Find where the given text appears and provide that cell's center as (X, Y) coordinate. 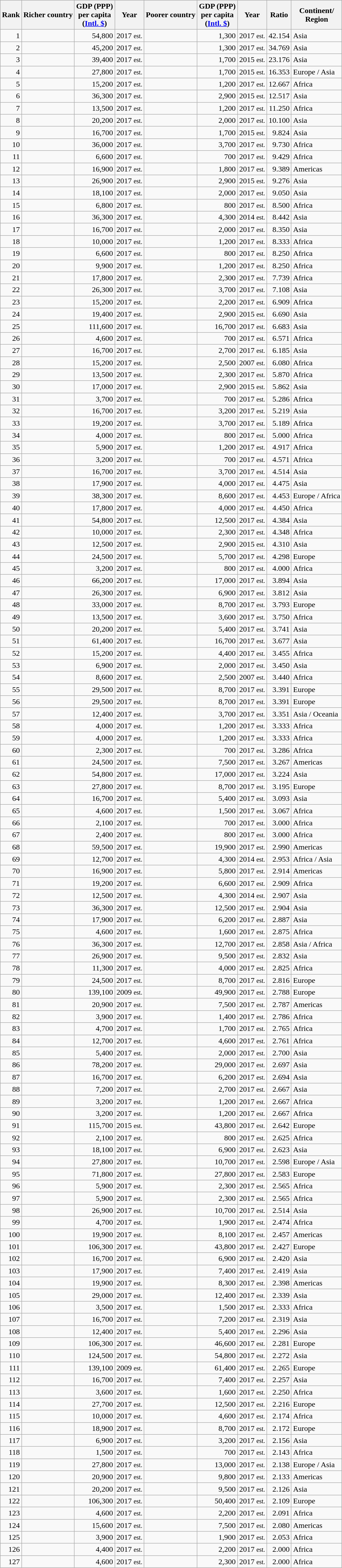
115 (11, 1416)
2.091 (279, 1513)
7.108 (279, 290)
2.858 (279, 944)
77 (11, 956)
67 (11, 835)
118 (11, 1452)
40 (11, 508)
2.457 (279, 1235)
4 (11, 72)
3 (11, 60)
18 (11, 241)
59,500 (95, 847)
105 (11, 1295)
16 (11, 217)
17 (11, 229)
8,100 (217, 1235)
1,800 (217, 169)
79 (11, 980)
127 (11, 1562)
2.427 (279, 1247)
31 (11, 399)
2.700 (279, 1053)
2.786 (279, 1017)
99 (11, 1222)
2.623 (279, 1150)
2.156 (279, 1440)
3.267 (279, 762)
36,000 (95, 144)
38 (11, 484)
55 (11, 689)
97 (11, 1198)
2.598 (279, 1162)
68 (11, 847)
48 (11, 605)
117 (11, 1440)
2.420 (279, 1259)
85 (11, 1053)
3.741 (279, 629)
6.080 (279, 362)
1,400 (217, 1017)
94 (11, 1162)
23 (11, 302)
58 (11, 726)
108 (11, 1332)
62 (11, 774)
19 (11, 254)
3.067 (279, 811)
2.788 (279, 992)
64 (11, 799)
111,600 (95, 326)
8.350 (279, 229)
2.339 (279, 1295)
8.442 (279, 217)
13 (11, 181)
2.272 (279, 1356)
24 (11, 314)
2.174 (279, 1416)
2.583 (279, 1174)
80 (11, 992)
75 (11, 932)
59 (11, 738)
61 (11, 762)
5.870 (279, 375)
11.250 (279, 108)
2,400 (95, 835)
2.832 (279, 956)
Rank (11, 15)
2.765 (279, 1029)
66,200 (95, 581)
5,800 (217, 871)
8.333 (279, 241)
8.500 (279, 205)
46,600 (217, 1344)
2.333 (279, 1307)
5.286 (279, 399)
112 (11, 1380)
100 (11, 1235)
4.453 (279, 496)
34 (11, 435)
5.219 (279, 411)
89 (11, 1101)
47 (11, 593)
109 (11, 1344)
Richer country (48, 15)
39,400 (95, 60)
2.825 (279, 968)
2.761 (279, 1041)
Asia / Oceania (317, 714)
2.109 (279, 1501)
3.450 (279, 665)
5 (11, 84)
53 (11, 665)
18,900 (95, 1428)
2.907 (279, 895)
86 (11, 1065)
2.875 (279, 932)
3.440 (279, 677)
36 (11, 459)
27,700 (95, 1404)
21 (11, 278)
38,300 (95, 496)
2.697 (279, 1065)
2.265 (279, 1368)
6.683 (279, 326)
27 (11, 350)
2.138 (279, 1465)
50,400 (217, 1501)
19,400 (95, 314)
90 (11, 1113)
2.257 (279, 1380)
114 (11, 1404)
124 (11, 1525)
93 (11, 1150)
9.730 (279, 144)
4.917 (279, 447)
1 (11, 36)
83 (11, 1029)
84 (11, 1041)
10.100 (279, 120)
2.398 (279, 1283)
41 (11, 520)
11 (11, 157)
6.909 (279, 302)
2.080 (279, 1525)
2.216 (279, 1404)
46 (11, 581)
2.053 (279, 1537)
87 (11, 1077)
120 (11, 1477)
2.953 (279, 859)
Continent/Region (317, 15)
116 (11, 1428)
9.389 (279, 169)
57 (11, 714)
81 (11, 1004)
88 (11, 1089)
71 (11, 883)
126 (11, 1550)
50 (11, 629)
2.474 (279, 1222)
8 (11, 120)
39 (11, 496)
2.319 (279, 1319)
49,900 (217, 992)
34.769 (279, 48)
4.450 (279, 508)
Ratio (279, 15)
16.353 (279, 72)
2.642 (279, 1125)
9 (11, 132)
33 (11, 423)
2.250 (279, 1392)
9,800 (217, 1477)
56 (11, 702)
6,800 (95, 205)
33,000 (95, 605)
4.348 (279, 532)
4.298 (279, 556)
65 (11, 811)
2.909 (279, 883)
6.690 (279, 314)
37 (11, 472)
70 (11, 871)
2.914 (279, 871)
20 (11, 266)
9.276 (279, 181)
12 (11, 169)
2.887 (279, 920)
5.862 (279, 387)
3.351 (279, 714)
5,700 (217, 556)
Africa / Asia (317, 859)
6.571 (279, 338)
3.677 (279, 641)
2.419 (279, 1271)
76 (11, 944)
66 (11, 823)
106 (11, 1307)
60 (11, 750)
4.000 (279, 569)
42.154 (279, 36)
122 (11, 1501)
25 (11, 326)
5.000 (279, 435)
2.816 (279, 980)
63 (11, 787)
9.050 (279, 193)
113 (11, 1392)
73 (11, 907)
92 (11, 1137)
12.517 (279, 96)
9,900 (95, 266)
6.185 (279, 350)
8,300 (217, 1283)
111 (11, 1368)
45,200 (95, 48)
3.894 (279, 581)
2 (11, 48)
119 (11, 1465)
22 (11, 290)
29 (11, 375)
3.224 (279, 774)
4.571 (279, 459)
43 (11, 544)
3.812 (279, 593)
95 (11, 1174)
115,700 (95, 1125)
32 (11, 411)
14 (11, 193)
Europe / Africa (317, 496)
4.384 (279, 520)
123 (11, 1513)
3,500 (95, 1307)
42 (11, 532)
7 (11, 108)
102 (11, 1259)
45 (11, 569)
49 (11, 617)
54 (11, 677)
9.824 (279, 132)
3.195 (279, 787)
110 (11, 1356)
2.126 (279, 1489)
104 (11, 1283)
78 (11, 968)
3.750 (279, 617)
Poorer country (171, 15)
2.904 (279, 907)
Asia / Africa (317, 944)
2.281 (279, 1344)
52 (11, 653)
2.787 (279, 1004)
2.694 (279, 1077)
69 (11, 859)
125 (11, 1537)
2.133 (279, 1477)
6 (11, 96)
71,800 (95, 1174)
2.625 (279, 1137)
5.189 (279, 423)
91 (11, 1125)
2.514 (279, 1210)
2.143 (279, 1452)
103 (11, 1271)
72 (11, 895)
11,300 (95, 968)
107 (11, 1319)
74 (11, 920)
121 (11, 1489)
124,500 (95, 1356)
23.176 (279, 60)
28 (11, 362)
4.514 (279, 472)
96 (11, 1186)
13,000 (217, 1465)
3.286 (279, 750)
51 (11, 641)
35 (11, 447)
3.793 (279, 605)
15 (11, 205)
4.310 (279, 544)
30 (11, 387)
4.475 (279, 484)
3.455 (279, 653)
78,200 (95, 1065)
26 (11, 338)
12.667 (279, 84)
101 (11, 1247)
9.429 (279, 157)
2.296 (279, 1332)
3.093 (279, 799)
98 (11, 1210)
2.990 (279, 847)
82 (11, 1017)
2.172 (279, 1428)
44 (11, 556)
15,600 (95, 1525)
10 (11, 144)
7.739 (279, 278)
